Return the (x, y) coordinate for the center point of the cell that contains the specified text.  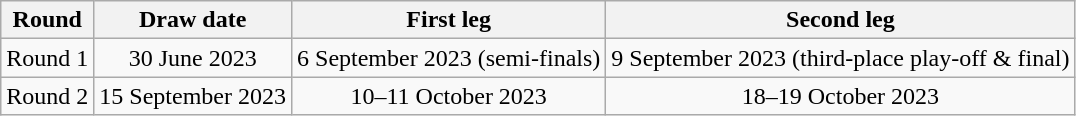
30 June 2023 (193, 58)
9 September 2023 (third-place play-off & final) (840, 58)
6 September 2023 (semi-finals) (449, 58)
15 September 2023 (193, 96)
Draw date (193, 20)
10–11 October 2023 (449, 96)
Round 2 (48, 96)
Round (48, 20)
First leg (449, 20)
18–19 October 2023 (840, 96)
Second leg (840, 20)
Round 1 (48, 58)
